Provide the (x, y) coordinate of the cell's center where the given text is located.  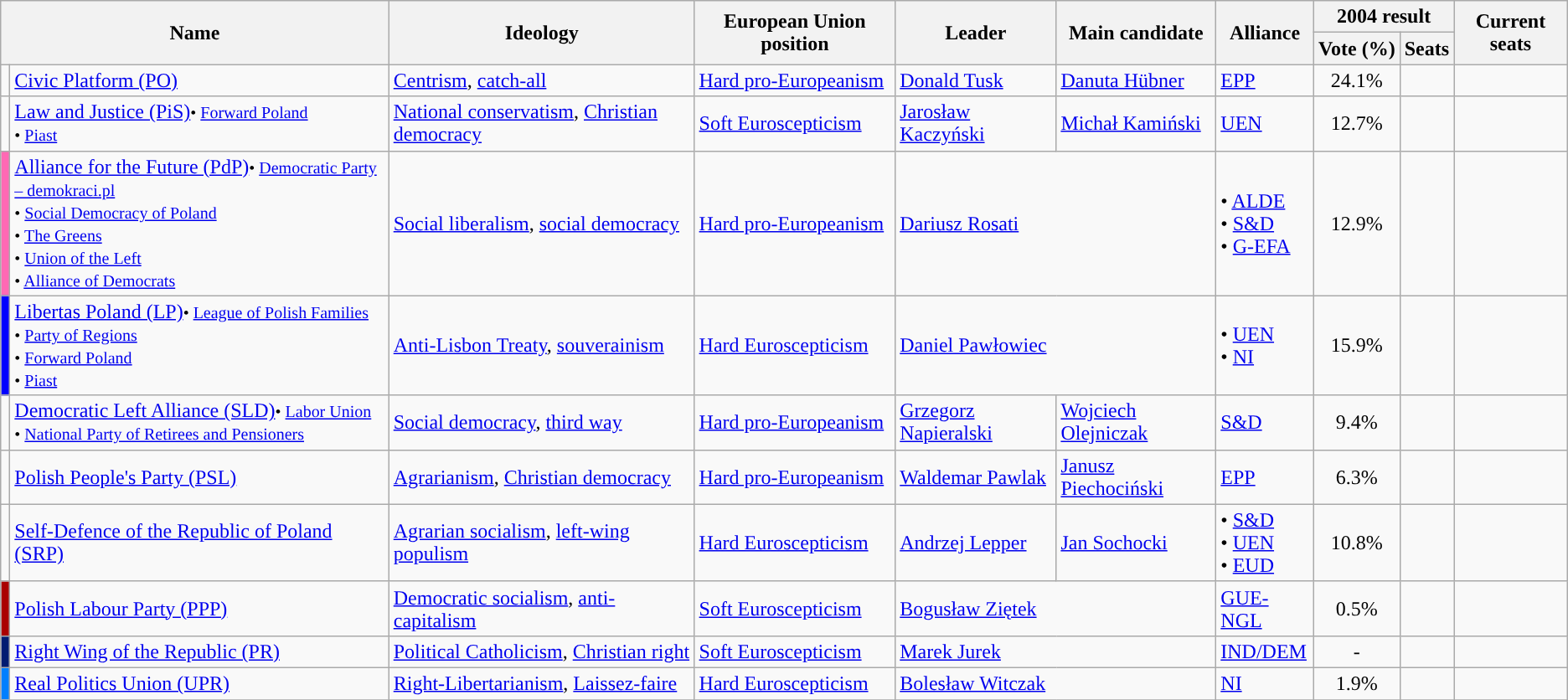
15.9% (1357, 345)
Seats (1426, 49)
Polish People's Party (PSL) (199, 477)
Michał Kamiński (1136, 124)
Democratic socialism, anti-capitalism (541, 608)
Vote (%) (1357, 49)
2004 result (1384, 17)
Marek Jurek (1055, 651)
Danuta Hübner (1136, 80)
Jan Sochocki (1136, 543)
Political Catholicism, Christian right (541, 651)
12.9% (1357, 223)
Bogusław Ziętek (1055, 608)
Anti-Lisbon Treaty, souverainism (541, 345)
Dariusz Rosati (1055, 223)
S&D (1265, 422)
Agrarian socialism, left-wing populism (541, 543)
Janusz Piechociński (1136, 477)
Daniel Pawłowiec (1055, 345)
6.3% (1357, 477)
Self-Defence of the Republic of Poland (SRP) (199, 543)
- (1357, 651)
Wojciech Olejniczak (1136, 422)
Main candidate (1136, 33)
12.7% (1357, 124)
Waldemar Pawlak (976, 477)
Donald Tusk (976, 80)
IND/DEM (1265, 651)
Current seats (1511, 33)
Social democracy, third way (541, 422)
Bolesław Witczak (1055, 683)
European Union position (795, 33)
• ALDE• S&D• G-EFA (1265, 223)
Agrarianism, Christian democracy (541, 477)
NI (1265, 683)
Democratic Left Alliance (SLD)• Labor Union• National Party of Retirees and Pensioners (199, 422)
10.8% (1357, 543)
Libertas Poland (LP)• League of Polish Families• Party of Regions• Forward Poland• Piast (199, 345)
Grzegorz Napieralski (976, 422)
Alliance (1265, 33)
• S&D• UEN • EUD (1265, 543)
• UEN• NI (1265, 345)
Polish Labour Party (PPP) (199, 608)
Leader (976, 33)
Right-Libertarianism, Laissez-faire (541, 683)
Alliance for the Future (PdP)• Democratic Party – demokraci.pl• Social Democracy of Poland• The Greens• Union of the Left• Alliance of Democrats (199, 223)
24.1% (1357, 80)
Ideology (541, 33)
Law and Justice (PiS)• Forward Poland• Piast (199, 124)
0.5% (1357, 608)
Real Politics Union (UPR) (199, 683)
9.4% (1357, 422)
UEN (1265, 124)
Civic Platform (PO) (199, 80)
National conservatism, Christian democracy (541, 124)
Jarosław Kaczyński (976, 124)
GUE-NGL (1265, 608)
1.9% (1357, 683)
Social liberalism, social democracy (541, 223)
Name (194, 33)
Centrism, catch-all (541, 80)
Andrzej Lepper (976, 543)
Right Wing of the Republic (PR) (199, 651)
